Provide the [x, y] coordinate of the cell's center where the given text is located.  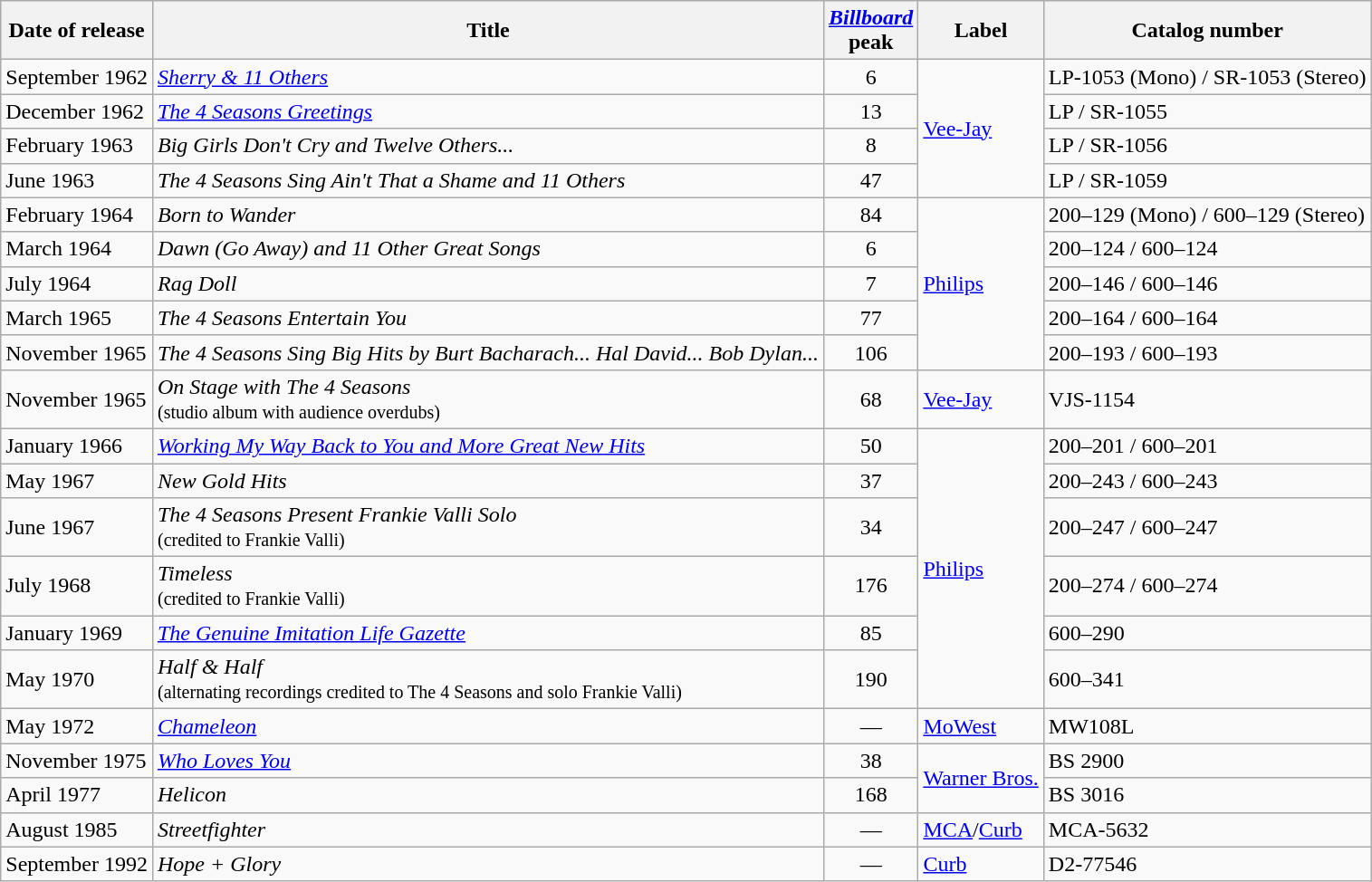
77 [870, 318]
July 1968 [77, 587]
August 1985 [77, 829]
MoWest [981, 726]
176 [870, 587]
Half & Half(alternating recordings credited to The 4 Seasons and solo Frankie Valli) [487, 679]
MCA-5632 [1207, 829]
190 [870, 679]
Curb [981, 864]
Catalog number [1207, 31]
The 4 Seasons Entertain You [487, 318]
Timeless (credited to Frankie Valli) [487, 587]
September 1992 [77, 864]
Label [981, 31]
The Genuine Imitation Life Gazette [487, 633]
Date of release [77, 31]
Helicon [487, 795]
January 1969 [77, 633]
Big Girls Don't Cry and Twelve Others... [487, 146]
106 [870, 352]
LP / SR-1056 [1207, 146]
December 1962 [77, 111]
September 1962 [77, 77]
Working My Way Back to You and More Great New Hits [487, 446]
68 [870, 398]
Streetfighter [487, 829]
37 [870, 481]
July 1964 [77, 283]
50 [870, 446]
March 1965 [77, 318]
85 [870, 633]
Hope + Glory [487, 864]
February 1964 [77, 215]
Rag Doll [487, 283]
May 1972 [77, 726]
Born to Wander [487, 215]
November 1975 [77, 761]
On Stage with The 4 Seasons(studio album with audience overdubs) [487, 398]
84 [870, 215]
Dawn (Go Away) and 11 Other Great Songs [487, 249]
Sherry & 11 Others [487, 77]
200–164 / 600–164 [1207, 318]
8 [870, 146]
47 [870, 180]
200–274 / 600–274 [1207, 587]
April 1977 [77, 795]
168 [870, 795]
BS 3016 [1207, 795]
38 [870, 761]
VJS-1154 [1207, 398]
200–193 / 600–193 [1207, 352]
LP / SR-1055 [1207, 111]
The 4 Seasons Sing Ain't That a Shame and 11 Others [487, 180]
200–201 / 600–201 [1207, 446]
May 1967 [77, 481]
Who Loves You [487, 761]
7 [870, 283]
MCA/Curb [981, 829]
Warner Bros. [981, 778]
D2-77546 [1207, 864]
200–146 / 600–146 [1207, 283]
600–290 [1207, 633]
LP-1053 (Mono) / SR-1053 (Stereo) [1207, 77]
200–129 (Mono) / 600–129 (Stereo) [1207, 215]
June 1963 [77, 180]
The 4 Seasons Present Frankie Valli Solo (credited to Frankie Valli) [487, 527]
34 [870, 527]
The 4 Seasons Sing Big Hits by Burt Bacharach... Hal David... Bob Dylan... [487, 352]
Billboardpeak [870, 31]
200–247 / 600–247 [1207, 527]
200–124 / 600–124 [1207, 249]
LP / SR-1059 [1207, 180]
New Gold Hits [487, 481]
Chameleon [487, 726]
Title [487, 31]
March 1964 [77, 249]
MW108L [1207, 726]
June 1967 [77, 527]
BS 2900 [1207, 761]
The 4 Seasons Greetings [487, 111]
600–341 [1207, 679]
January 1966 [77, 446]
13 [870, 111]
200–243 / 600–243 [1207, 481]
February 1963 [77, 146]
May 1970 [77, 679]
